Pinpoint the cell where the given text exists, returning its (x, y) midpoint coordinate. 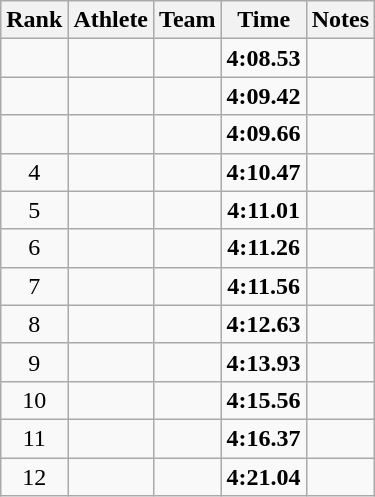
11 (34, 438)
Rank (34, 20)
4:11.26 (264, 248)
7 (34, 286)
4:16.37 (264, 438)
4:09.42 (264, 96)
10 (34, 400)
Time (264, 20)
Notes (340, 20)
4:08.53 (264, 58)
Team (188, 20)
8 (34, 324)
4:21.04 (264, 477)
4:10.47 (264, 172)
Athlete (111, 20)
4:11.56 (264, 286)
5 (34, 210)
4:12.63 (264, 324)
4:15.56 (264, 400)
4:11.01 (264, 210)
4 (34, 172)
6 (34, 248)
4:13.93 (264, 362)
4:09.66 (264, 134)
12 (34, 477)
9 (34, 362)
